Search for the cell housing the specified text and yield its (x, y) center coordinate. 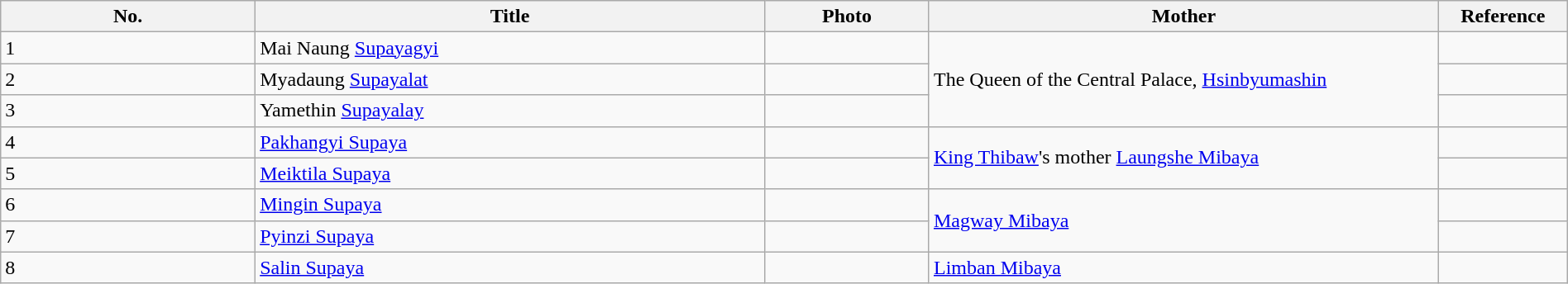
Myadaung Supayalat (510, 79)
Limban Mibaya (1183, 267)
2 (128, 79)
1 (128, 48)
Salin Supaya (510, 267)
Pyinzi Supaya (510, 236)
Pakhangyi Supaya (510, 142)
7 (128, 236)
6 (128, 205)
Mingin Supaya (510, 205)
Mother (1183, 17)
5 (128, 173)
8 (128, 267)
Reference (1503, 17)
Title (510, 17)
Meiktila Supaya (510, 173)
3 (128, 111)
No. (128, 17)
Mai Naung Supayagyi (510, 48)
Photo (847, 17)
The Queen of the Central Palace, Hsinbyumashin (1183, 79)
King Thibaw's mother Laungshe Mibaya (1183, 158)
Magway Mibaya (1183, 220)
4 (128, 142)
Yamethin Supayalay (510, 111)
